Return the [x, y] coordinate for the center point of the cell that contains the specified text.  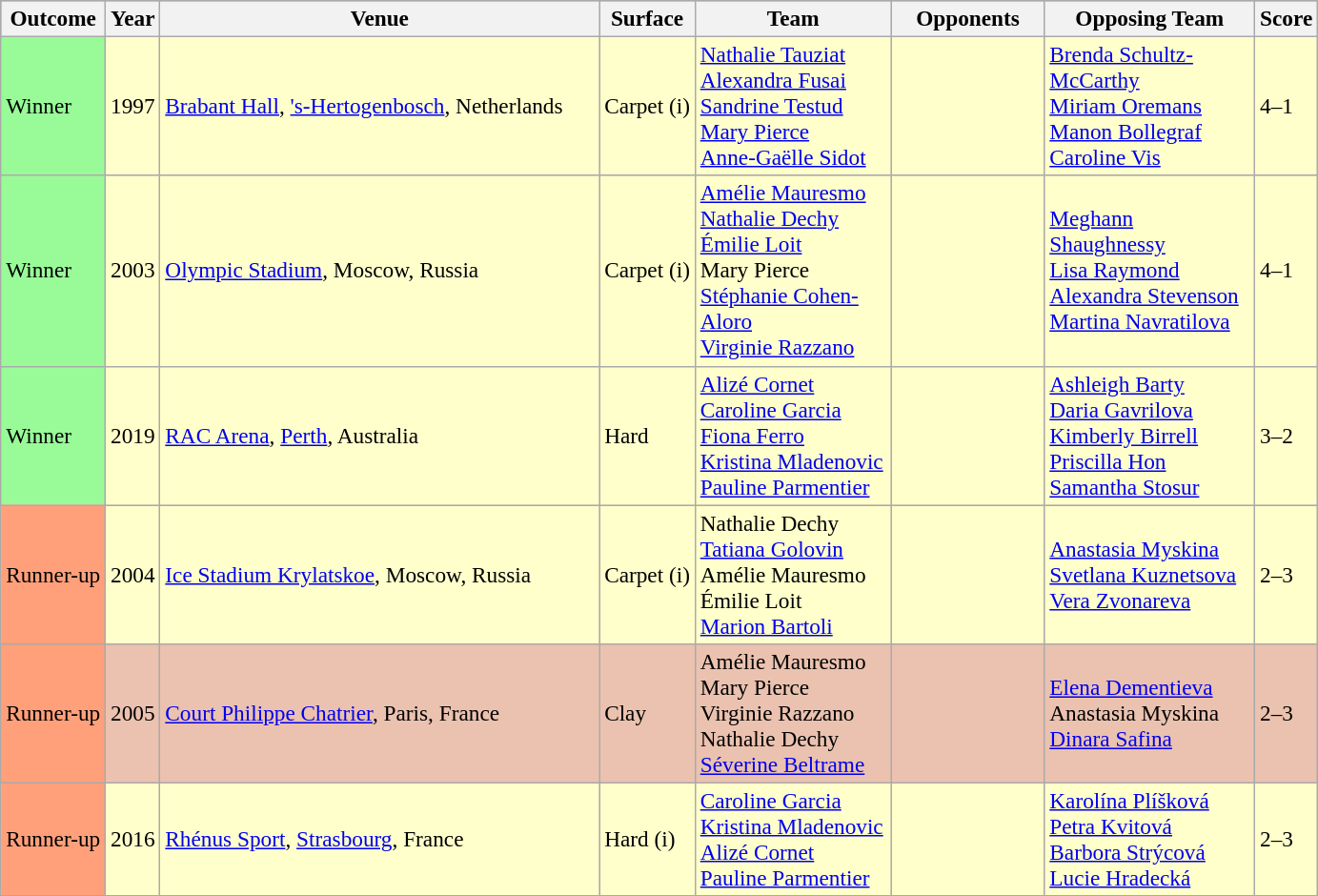
Ashleigh BartyDaria GavrilovaKimberly BirrellPriscilla HonSamantha Stosur [1149, 436]
Elena DementievaAnastasia MyskinaDinara Safina [1149, 713]
Brabant Hall, 's-Hertogenbosch, Netherlands [379, 106]
Score [1287, 18]
3–2 [1287, 436]
Court Philippe Chatrier, Paris, France [379, 713]
Karolína PlíškováPetra KvitováBarbora StrýcováLucie Hradecká [1149, 839]
Opponents [968, 18]
Brenda Schultz-McCarthyMiriam OremansManon BollegrafCaroline Vis [1149, 106]
2016 [133, 839]
Olympic Stadium, Moscow, Russia [379, 271]
Nathalie TauziatAlexandra FusaiSandrine TestudMary PierceAnne-Gaëlle Sidot [793, 106]
1997 [133, 106]
Anastasia MyskinaSvetlana KuznetsovaVera Zvonareva [1149, 574]
Team [793, 18]
2005 [133, 713]
Year [133, 18]
Nathalie DechyTatiana GolovinAmélie MauresmoÉmilie LoitMarion Bartoli [793, 574]
Outcome [53, 18]
2003 [133, 271]
Amélie MauresmoNathalie DechyÉmilie LoitMary PierceStéphanie Cohen-AloroVirginie Razzano [793, 271]
Caroline GarciaKristina MladenovicAlizé CornetPauline Parmentier [793, 839]
Venue [379, 18]
Meghann ShaughnessyLisa RaymondAlexandra StevensonMartina Navratilova [1149, 271]
Opposing Team [1149, 18]
Surface [648, 18]
Hard (i) [648, 839]
Alizé CornetCaroline GarciaFiona FerroKristina MladenovicPauline Parmentier [793, 436]
Amélie MauresmoMary PierceVirginie RazzanoNathalie DechySéverine Beltrame [793, 713]
RAC Arena, Perth, Australia [379, 436]
Clay [648, 713]
2004 [133, 574]
Hard [648, 436]
2019 [133, 436]
Rhénus Sport, Strasbourg, France [379, 839]
Ice Stadium Krylatskoe, Moscow, Russia [379, 574]
